Pinpoint the cell where the given text exists, returning its [X, Y] midpoint coordinate. 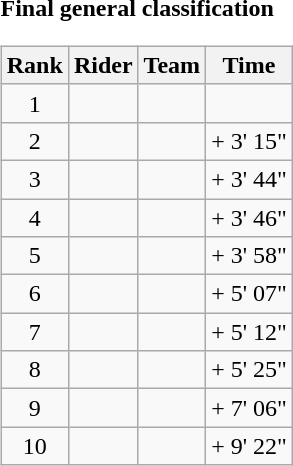
Rider [103, 65]
2 [34, 141]
1 [34, 103]
Rank [34, 65]
+ 7' 06" [250, 408]
+ 5' 12" [250, 332]
Team [172, 65]
10 [34, 446]
6 [34, 294]
+ 3' 46" [250, 217]
8 [34, 370]
7 [34, 332]
+ 5' 07" [250, 294]
Time [250, 65]
3 [34, 179]
+ 5' 25" [250, 370]
+ 3' 58" [250, 256]
+ 3' 44" [250, 179]
+ 3' 15" [250, 141]
9 [34, 408]
+ 9' 22" [250, 446]
5 [34, 256]
4 [34, 217]
